Scan for the cell matching the given text and deliver its [X, Y] coordinate at center. 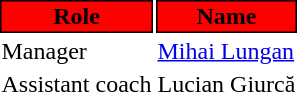
Role [76, 16]
Name [226, 16]
Manager [76, 51]
Mihai Lungan [226, 51]
